Capture the cell that displays the provided text and extract its [X, Y] central coordinate. 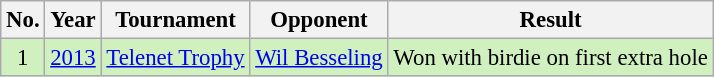
Year [73, 20]
Telenet Trophy [176, 58]
Opponent [319, 20]
Tournament [176, 20]
Won with birdie on first extra hole [550, 58]
2013 [73, 58]
Wil Besseling [319, 58]
Result [550, 20]
No. [23, 20]
1 [23, 58]
